Return [x, y] of the center of cell containing provided text 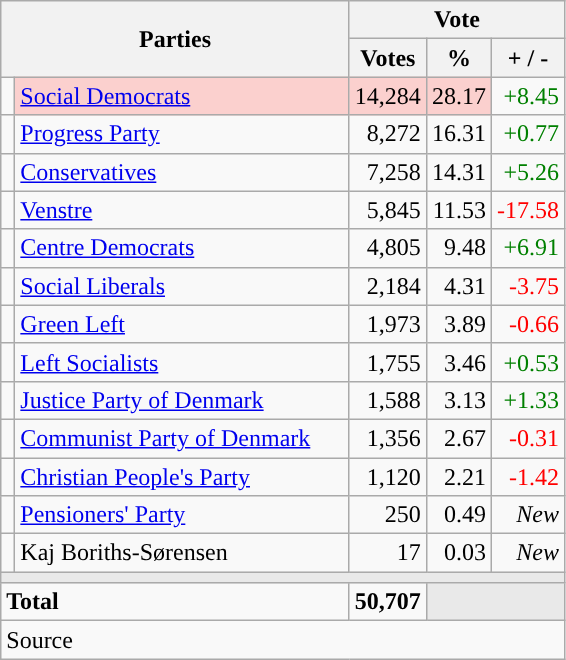
+5.26 [528, 172]
+0.77 [528, 134]
+8.45 [528, 96]
Conservatives [182, 172]
28.17 [458, 96]
+0.53 [528, 362]
-0.31 [528, 438]
Progress Party [182, 134]
+6.91 [528, 248]
+1.33 [528, 400]
3.13 [458, 400]
Pensioners' Party [182, 515]
0.03 [458, 553]
-0.66 [528, 324]
4.31 [458, 286]
-1.42 [528, 477]
Christian People's Party [182, 477]
5,845 [388, 210]
+ / - [528, 58]
50,707 [388, 602]
9.48 [458, 248]
1,588 [388, 400]
1,356 [388, 438]
Centre Democrats [182, 248]
Votes [388, 58]
% [458, 58]
4,805 [388, 248]
Left Socialists [182, 362]
3.89 [458, 324]
1,120 [388, 477]
Kaj Boriths-Sørensen [182, 553]
Venstre [182, 210]
1,973 [388, 324]
2.21 [458, 477]
16.31 [458, 134]
Source [283, 640]
Vote [456, 20]
Green Left [182, 324]
Communist Party of Denmark [182, 438]
14.31 [458, 172]
11.53 [458, 210]
3.46 [458, 362]
1,755 [388, 362]
8,272 [388, 134]
250 [388, 515]
7,258 [388, 172]
-3.75 [528, 286]
-17.58 [528, 210]
17 [388, 553]
Parties [176, 39]
Social Liberals [182, 286]
Social Democrats [182, 96]
14,284 [388, 96]
Total [176, 602]
0.49 [458, 515]
Justice Party of Denmark [182, 400]
2,184 [388, 286]
2.67 [458, 438]
